Output the [X, Y] coordinate of the center of the cell containing the given text.  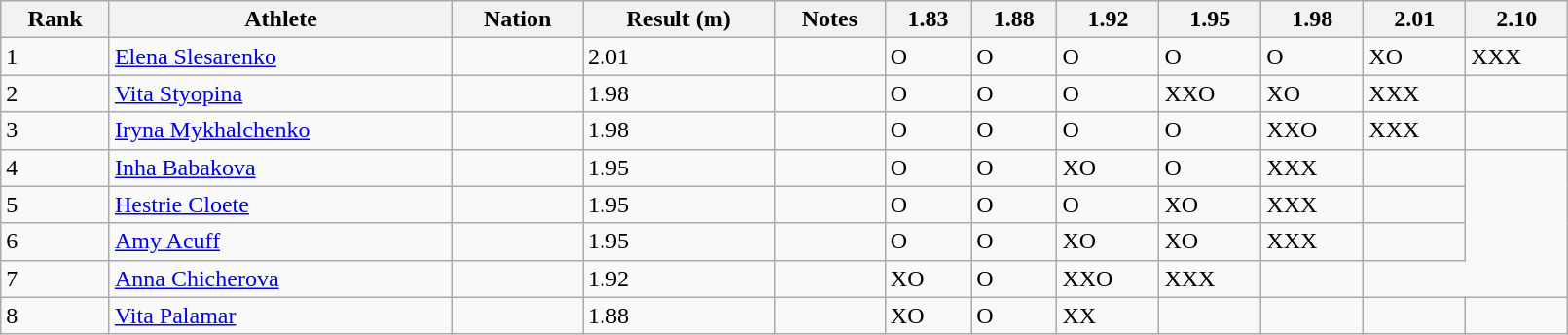
7 [55, 279]
1.83 [928, 19]
2 [55, 93]
Iryna Mykhalchenko [280, 130]
Anna Chicherova [280, 279]
Notes [830, 19]
Nation [518, 19]
6 [55, 242]
Result (m) [677, 19]
Hestrie Cloete [280, 205]
8 [55, 316]
4 [55, 167]
Athlete [280, 19]
Inha Babakova [280, 167]
Elena Slesarenko [280, 56]
5 [55, 205]
Rank [55, 19]
Vita Palamar [280, 316]
2.10 [1516, 19]
1 [55, 56]
3 [55, 130]
Amy Acuff [280, 242]
Vita Styopina [280, 93]
XX [1108, 316]
